Identify which cell holds the provided text, then report its (X, Y) central coordinate. 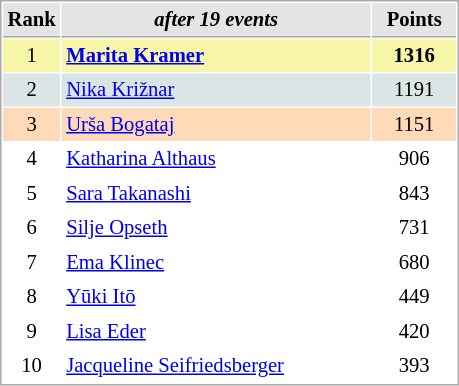
after 19 events (216, 20)
Jacqueline Seifriedsberger (216, 366)
1151 (414, 124)
1 (32, 56)
6 (32, 228)
4 (32, 158)
449 (414, 296)
420 (414, 332)
Ema Klinec (216, 262)
Nika Križnar (216, 90)
1191 (414, 90)
Rank (32, 20)
Urša Bogataj (216, 124)
8 (32, 296)
7 (32, 262)
5 (32, 194)
2 (32, 90)
Katharina Althaus (216, 158)
Silje Opseth (216, 228)
Sara Takanashi (216, 194)
906 (414, 158)
843 (414, 194)
731 (414, 228)
Points (414, 20)
Yūki Itō (216, 296)
1316 (414, 56)
3 (32, 124)
Lisa Eder (216, 332)
10 (32, 366)
393 (414, 366)
9 (32, 332)
Marita Kramer (216, 56)
680 (414, 262)
